For the text-containing cell, return its midpoint in [X, Y] coordinate format. 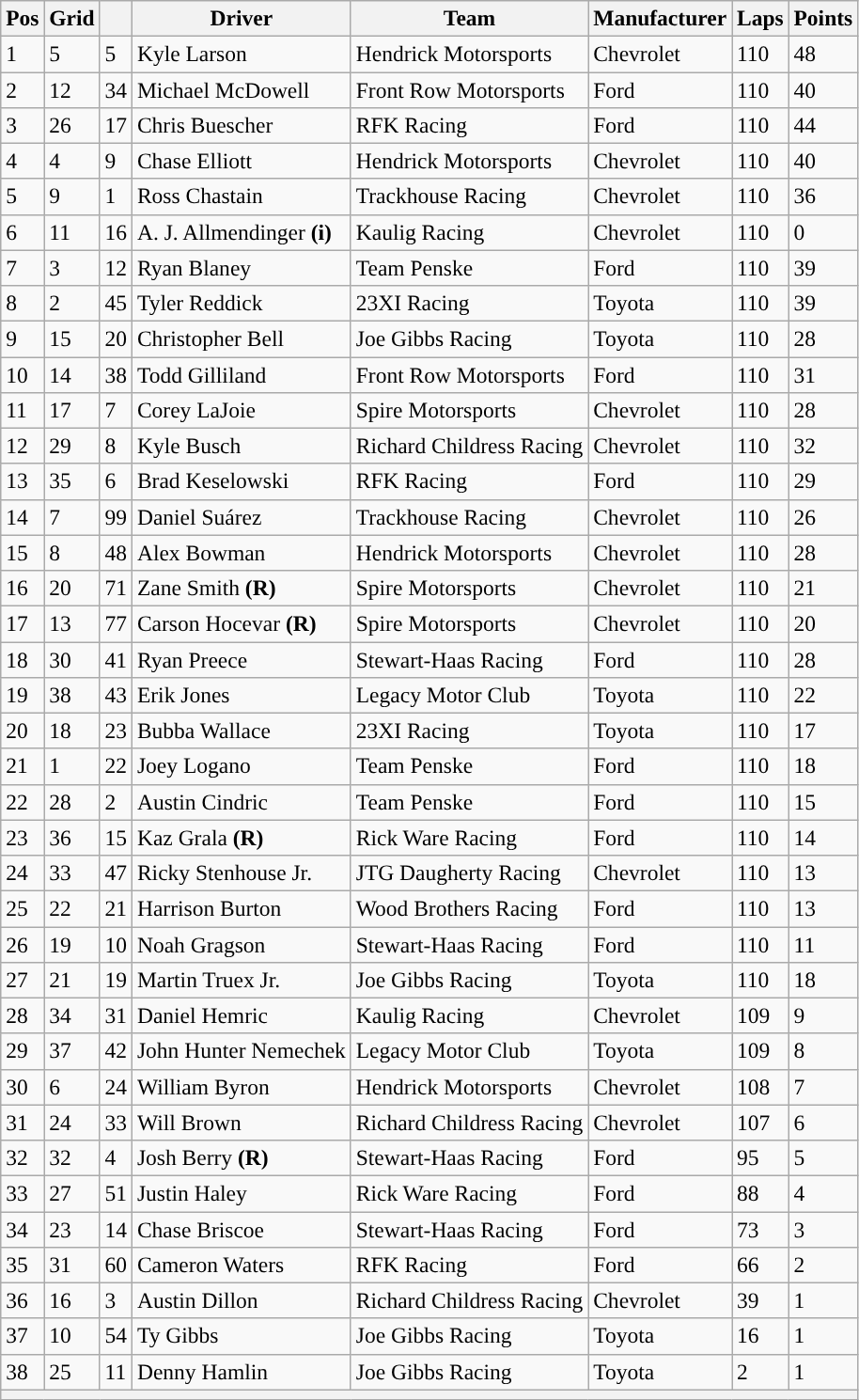
Joey Logano [241, 766]
Alex Bowman [241, 553]
47 [116, 873]
Justin Haley [241, 1193]
Zane Smith (R) [241, 588]
Erik Jones [241, 695]
Wood Brothers Racing [469, 908]
54 [116, 1336]
95 [761, 1157]
Harrison Burton [241, 908]
Todd Gilliland [241, 374]
Bubba Wallace [241, 731]
73 [761, 1229]
Noah Gragson [241, 944]
Laps [761, 18]
Brad Keselowski [241, 481]
41 [116, 659]
Michael McDowell [241, 89]
88 [761, 1193]
108 [761, 1087]
Ryan Blaney [241, 268]
Ross Chastain [241, 197]
Team [469, 18]
51 [116, 1193]
Kyle Busch [241, 446]
Kaz Grala (R) [241, 838]
42 [116, 1051]
Grid [71, 18]
43 [116, 695]
Austin Dillon [241, 1300]
Manufacturer [660, 18]
Ryan Preece [241, 659]
77 [116, 623]
JTG Daugherty Racing [469, 873]
Martin Truex Jr. [241, 980]
Austin Cindric [241, 802]
Cameron Waters [241, 1265]
107 [761, 1123]
Ricky Stenhouse Jr. [241, 873]
Denny Hamlin [241, 1372]
John Hunter Nemechek [241, 1051]
Corey LaJoie [241, 410]
71 [116, 588]
Driver [241, 18]
66 [761, 1265]
44 [823, 125]
0 [823, 232]
Daniel Hemric [241, 1015]
45 [116, 303]
Chase Briscoe [241, 1229]
William Byron [241, 1087]
Carson Hocevar (R) [241, 623]
Will Brown [241, 1123]
A. J. Allmendinger (i) [241, 232]
60 [116, 1265]
99 [116, 517]
Chase Elliott [241, 161]
Daniel Suárez [241, 517]
Points [823, 18]
Josh Berry (R) [241, 1157]
Kyle Larson [241, 54]
Pos [23, 18]
Tyler Reddick [241, 303]
Chris Buescher [241, 125]
Ty Gibbs [241, 1336]
Christopher Bell [241, 338]
